Capture the cell that displays the provided text and extract its [X, Y] central coordinate. 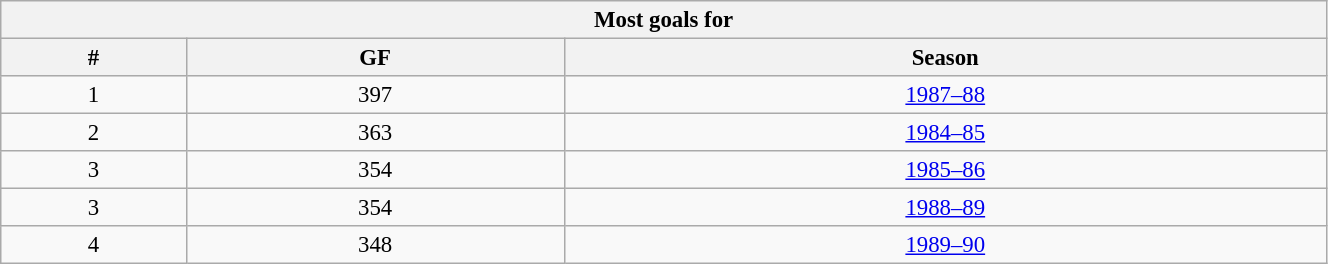
GF [375, 58]
2 [94, 133]
1984–85 [945, 133]
1985–86 [945, 170]
1989–90 [945, 245]
1987–88 [945, 95]
363 [375, 133]
Most goals for [664, 20]
348 [375, 245]
1988–89 [945, 208]
1 [94, 95]
Season [945, 58]
# [94, 58]
4 [94, 245]
397 [375, 95]
